Find where the given text appears and provide that cell's center as (x, y) coordinate. 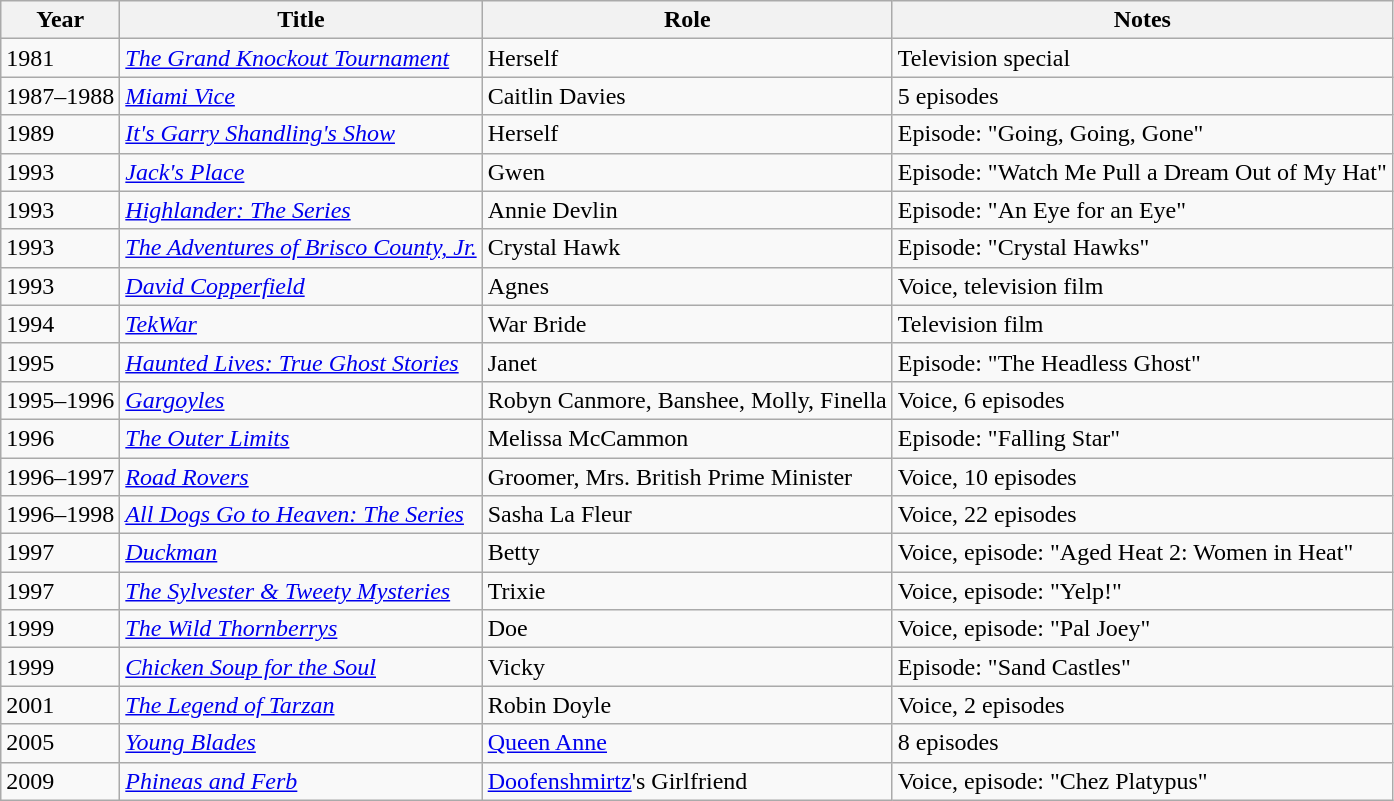
Episode: "Watch Me Pull a Dream Out of My Hat" (1142, 172)
Agnes (687, 286)
1995 (60, 362)
1996 (60, 438)
1981 (60, 58)
The Wild Thornberrys (301, 629)
Voice, episode: "Pal Joey" (1142, 629)
5 episodes (1142, 96)
Episode: "Crystal Hawks" (1142, 248)
Notes (1142, 20)
Title (301, 20)
Episode: "Falling Star" (1142, 438)
Highlander: The Series (301, 210)
Episode: "An Eye for an Eye" (1142, 210)
Television special (1142, 58)
Crystal Hawk (687, 248)
All Dogs Go to Heaven: The Series (301, 515)
Gargoyles (301, 400)
The Sylvester & Tweety Mysteries (301, 591)
Melissa McCammon (687, 438)
Role (687, 20)
Robin Doyle (687, 705)
Trixie (687, 591)
The Outer Limits (301, 438)
1987–1988 (60, 96)
War Bride (687, 324)
Betty (687, 553)
Doe (687, 629)
Phineas and Ferb (301, 781)
Chicken Soup for the Soul (301, 667)
Janet (687, 362)
Robyn Canmore, Banshee, Molly, Finella (687, 400)
The Legend of Tarzan (301, 705)
Doofenshmirtz's Girlfriend (687, 781)
Episode: "Going, Going, Gone" (1142, 134)
Jack's Place (301, 172)
Voice, episode: "Chez Platypus" (1142, 781)
Gwen (687, 172)
Voice, 22 episodes (1142, 515)
2001 (60, 705)
Annie Devlin (687, 210)
Voice, episode: "Yelp!" (1142, 591)
Year (60, 20)
Vicky (687, 667)
1994 (60, 324)
Young Blades (301, 743)
Road Rovers (301, 477)
Sasha La Fleur (687, 515)
Voice, episode: "Aged Heat 2: Women in Heat" (1142, 553)
1995–1996 (60, 400)
8 episodes (1142, 743)
Voice, 10 episodes (1142, 477)
The Grand Knockout Tournament (301, 58)
TekWar (301, 324)
It's Garry Shandling's Show (301, 134)
Groomer, Mrs. British Prime Minister (687, 477)
Television film (1142, 324)
2005 (60, 743)
Voice, 2 episodes (1142, 705)
Haunted Lives: True Ghost Stories (301, 362)
Voice, television film (1142, 286)
Miami Vice (301, 96)
David Copperfield (301, 286)
1996–1998 (60, 515)
2009 (60, 781)
Queen Anne (687, 743)
Episode: "Sand Castles" (1142, 667)
Caitlin Davies (687, 96)
Episode: "The Headless Ghost" (1142, 362)
Voice, 6 episodes (1142, 400)
1989 (60, 134)
Duckman (301, 553)
The Adventures of Brisco County, Jr. (301, 248)
1996–1997 (60, 477)
